Search for the cell housing the specified text and yield its [x, y] center coordinate. 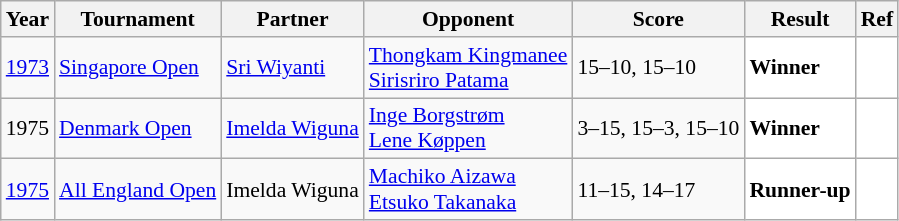
Year [28, 19]
1973 [28, 68]
Sri Wiyanti [292, 68]
Result [800, 19]
All England Open [138, 190]
Runner-up [800, 190]
Singapore Open [138, 68]
Denmark Open [138, 128]
3–15, 15–3, 15–10 [658, 128]
Tournament [138, 19]
11–15, 14–17 [658, 190]
Ref [877, 19]
15–10, 15–10 [658, 68]
Partner [292, 19]
Score [658, 19]
Machiko Aizawa Etsuko Takanaka [468, 190]
Opponent [468, 19]
Thongkam Kingmanee Sirisriro Patama [468, 68]
Inge Borgstrøm Lene Køppen [468, 128]
